Extract the (x, y) coordinate from the center of the cell holding the provided text.  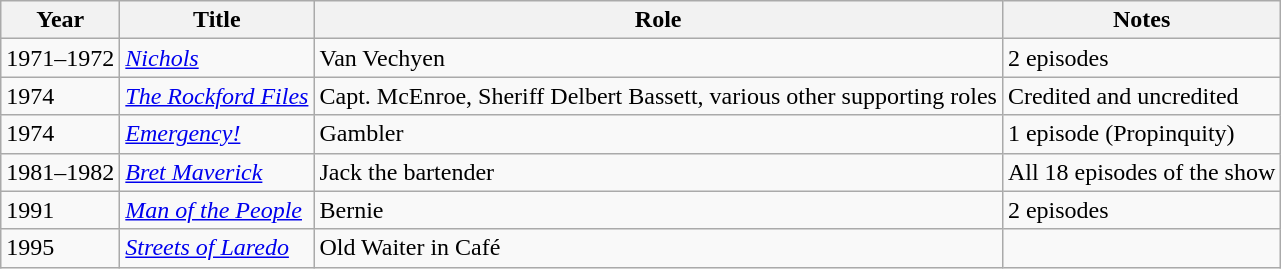
Bret Maverick (217, 172)
Capt. McEnroe, Sheriff Delbert Bassett, various other supporting roles (658, 96)
Emergency! (217, 134)
Jack the bartender (658, 172)
Streets of Laredo (217, 248)
Old Waiter in Café (658, 248)
1981–1982 (60, 172)
Nichols (217, 58)
1 episode (Propinquity) (1141, 134)
Credited and uncredited (1141, 96)
1991 (60, 210)
Year (60, 20)
1995 (60, 248)
Bernie (658, 210)
Van Vechyen (658, 58)
Title (217, 20)
Role (658, 20)
All 18 episodes of the show (1141, 172)
1971–1972 (60, 58)
Notes (1141, 20)
Gambler (658, 134)
Man of the People (217, 210)
The Rockford Files (217, 96)
